Scan for the cell matching the given text and deliver its [X, Y] coordinate at center. 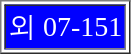
외 07-151 [64, 26]
